Identify which cell holds the provided text, then report its [X, Y] central coordinate. 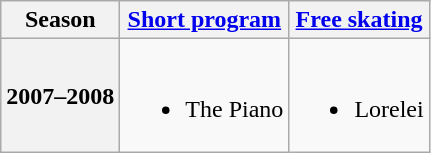
The Piano [204, 96]
2007–2008 [60, 96]
Short program [204, 20]
Lorelei [359, 96]
Season [60, 20]
Free skating [359, 20]
